Find where the given text appears and provide that cell's center as [x, y] coordinate. 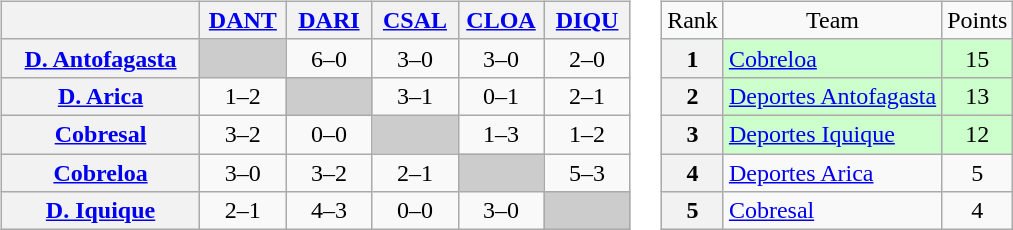
13 [978, 96]
Rank [693, 20]
3 [693, 134]
CSAL [415, 20]
DARI [329, 20]
DANT [243, 20]
Deportes Antofagasta [832, 96]
5–3 [587, 173]
2 [693, 96]
1 [693, 58]
DIQU [587, 20]
6–0 [329, 58]
Points [978, 20]
Deportes Iquique [832, 134]
3–1 [415, 96]
D. Antofagasta [100, 58]
1–3 [501, 134]
0–1 [501, 96]
CLOA [501, 20]
D. Iquique [100, 211]
15 [978, 58]
4–3 [329, 211]
12 [978, 134]
Team [832, 20]
D. Arica [100, 96]
2–0 [587, 58]
Deportes Arica [832, 173]
